Determine the [x, y] coordinate at the center of the cell enclosing the given text.  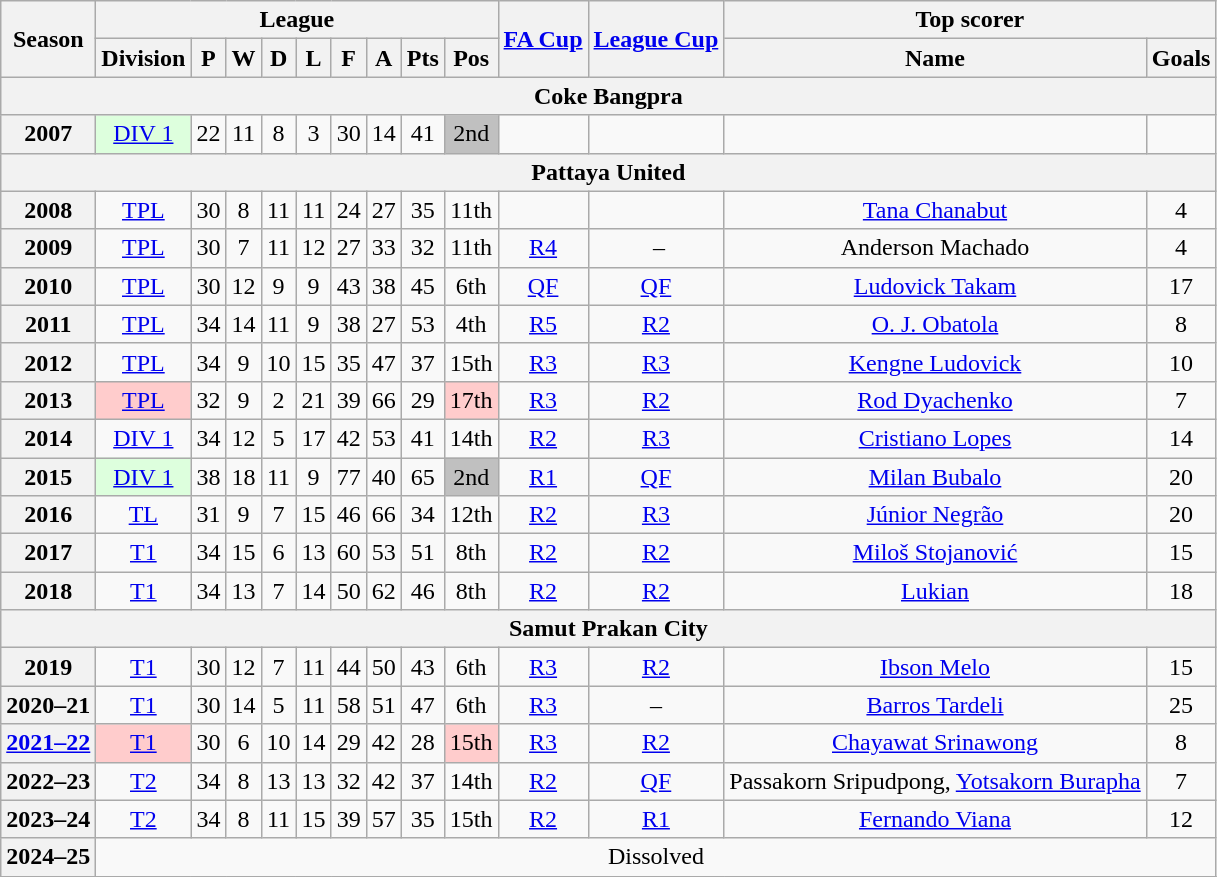
Anderson Machado [935, 248]
Rod Dyachenko [935, 400]
2018 [48, 591]
2007 [48, 134]
28 [422, 743]
Division [144, 58]
Cristiano Lopes [935, 438]
2008 [48, 210]
2021–22 [48, 743]
2019 [48, 667]
Pts [422, 58]
R4 [543, 248]
Season [48, 39]
24 [348, 210]
25 [1181, 705]
Fernando Viana [935, 819]
Kengne Ludovick [935, 362]
58 [348, 705]
D [278, 58]
League Cup [656, 39]
77 [348, 477]
Pattaya United [608, 172]
2012 [48, 362]
2010 [48, 286]
Tana Chanabut [935, 210]
F [348, 58]
2014 [48, 438]
17th [471, 400]
Goals [1181, 58]
60 [348, 553]
22 [208, 134]
2024–25 [48, 857]
Miloš Stojanović [935, 553]
L [314, 58]
Barros Tardeli [935, 705]
Samut Prakan City [608, 629]
R5 [543, 324]
A [384, 58]
Coke Bangpra [608, 96]
2015 [48, 477]
33 [384, 248]
2009 [48, 248]
12th [471, 515]
Pos [471, 58]
57 [384, 819]
2 [278, 400]
44 [348, 667]
Top scorer [970, 20]
League [297, 20]
FA Cup [543, 39]
Lukian [935, 591]
4th [471, 324]
Ibson Melo [935, 667]
W [244, 58]
2013 [48, 400]
31 [208, 515]
Dissolved [656, 857]
P [208, 58]
2022–23 [48, 781]
21 [314, 400]
45 [422, 286]
Passakorn Sripudpong, Yotsakorn Burapha [935, 781]
TL [144, 515]
O. J. Obatola [935, 324]
Name [935, 58]
Ludovick Takam [935, 286]
65 [422, 477]
2023–24 [48, 819]
Milan Bubalo [935, 477]
2016 [48, 515]
2020–21 [48, 705]
40 [384, 477]
2011 [48, 324]
Chayawat Srinawong [935, 743]
62 [384, 591]
Júnior Negrão [935, 515]
2017 [48, 553]
3 [314, 134]
